Find where the given text appears and provide that cell's center as [x, y] coordinate. 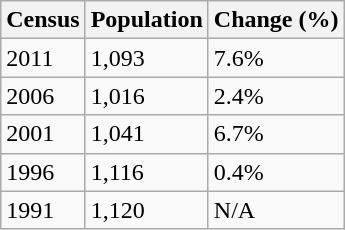
2011 [43, 58]
1,093 [146, 58]
N/A [276, 210]
Census [43, 20]
1,116 [146, 172]
1996 [43, 172]
2006 [43, 96]
Population [146, 20]
7.6% [276, 58]
0.4% [276, 172]
6.7% [276, 134]
2001 [43, 134]
2.4% [276, 96]
1,041 [146, 134]
1,016 [146, 96]
1991 [43, 210]
Change (%) [276, 20]
1,120 [146, 210]
